Find where the given text appears and provide that cell's center as [X, Y] coordinate. 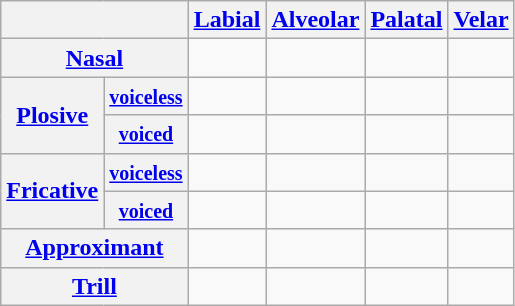
Palatal [406, 20]
Labial [227, 20]
Nasal [94, 58]
Velar [481, 20]
Approximant [94, 248]
Plosive [52, 115]
Fricative [52, 191]
Trill [94, 286]
Alveolar [316, 20]
